Return [x, y] of the center of cell containing provided text 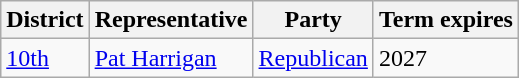
Pat Harrigan [171, 58]
Republican [313, 58]
2027 [446, 58]
Party [313, 20]
10th [45, 58]
District [45, 20]
Representative [171, 20]
Term expires [446, 20]
